Detect which cell encompasses the target text, then output its (x, y) center coordinate. 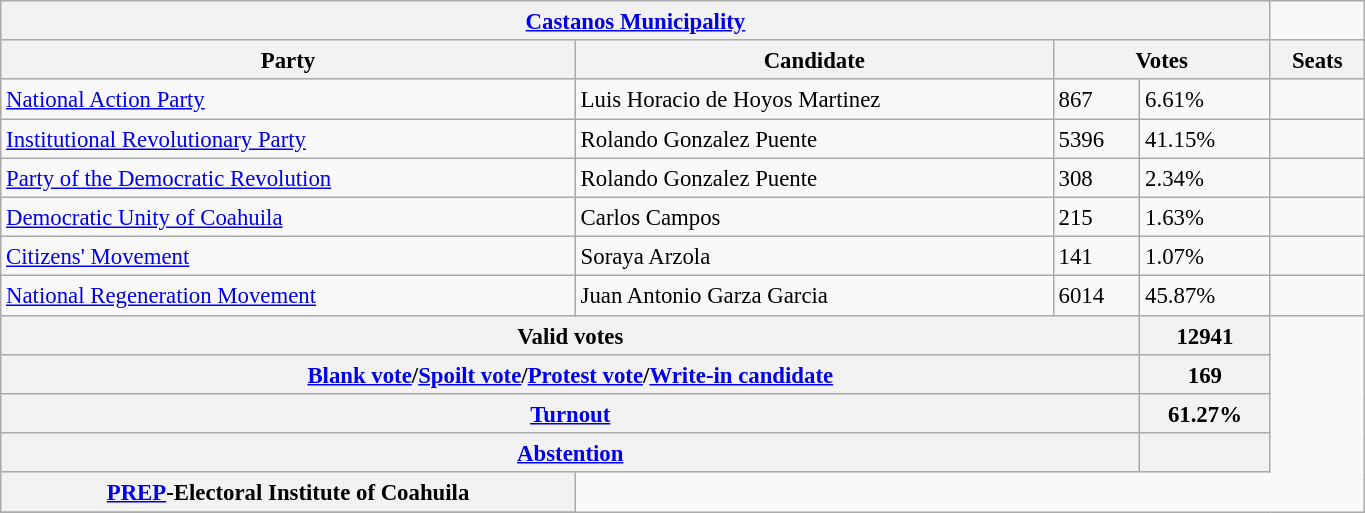
Votes (1162, 60)
41.15% (1205, 138)
Castanos Municipality (636, 20)
45.87% (1205, 296)
Soraya Arzola (814, 256)
Party of the Democratic Revolution (288, 178)
Blank vote/Spoilt vote/Protest vote/Write-in candidate (570, 374)
169 (1205, 374)
6014 (1096, 296)
Party (288, 60)
Valid votes (570, 334)
Juan Antonio Garza Garcia (814, 296)
61.27% (1205, 414)
215 (1096, 216)
Turnout (570, 414)
National Action Party (288, 100)
Carlos Campos (814, 216)
141 (1096, 256)
1.07% (1205, 256)
PREP-Electoral Institute of Coahuila (288, 492)
12941 (1205, 334)
Luis Horacio de Hoyos Martinez (814, 100)
5396 (1096, 138)
1.63% (1205, 216)
National Regeneration Movement (288, 296)
Democratic Unity of Coahuila (288, 216)
6.61% (1205, 100)
Abstention (570, 452)
Candidate (814, 60)
867 (1096, 100)
2.34% (1205, 178)
Institutional Revolutionary Party (288, 138)
Citizens' Movement (288, 256)
Seats (1317, 60)
308 (1096, 178)
